Detect which cell encompasses the target text, then output its [X, Y] center coordinate. 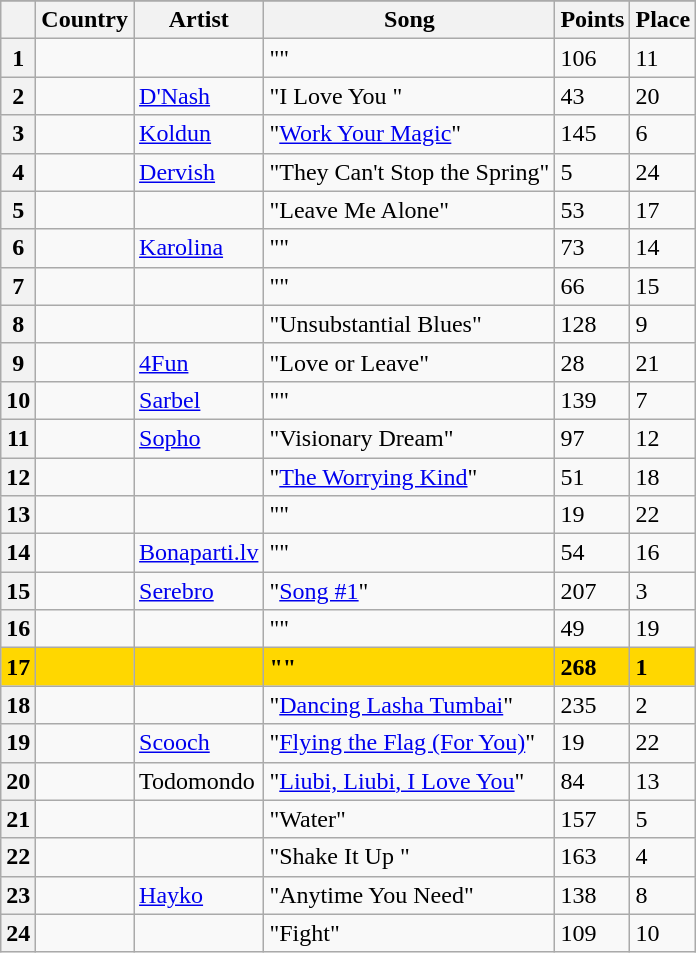
207 [592, 591]
"Flying the Flag (For You)" [410, 743]
128 [592, 324]
54 [592, 553]
4Fun [199, 362]
Hayko [199, 895]
Koldun [199, 134]
"Water" [410, 819]
Artist [199, 20]
Sopho [199, 438]
"They Can't Stop the Spring" [410, 172]
Scooch [199, 743]
268 [592, 667]
49 [592, 629]
"Visionary Dream" [410, 438]
43 [592, 96]
109 [592, 933]
51 [592, 477]
D'Nash [199, 96]
157 [592, 819]
Sarbel [199, 400]
138 [592, 895]
"Fight" [410, 933]
"Liubi, Liubi, I Love You" [410, 781]
"Anytime You Need" [410, 895]
23 [18, 895]
73 [592, 248]
97 [592, 438]
Points [592, 20]
"The Worrying Kind" [410, 477]
"Dancing Lasha Tumbai" [410, 705]
"Unsubstantial Blues" [410, 324]
"Work Your Magic" [410, 134]
139 [592, 400]
Bonaparti.lv [199, 553]
Country [85, 20]
84 [592, 781]
Karolina [199, 248]
Dervish [199, 172]
163 [592, 857]
66 [592, 286]
"I Love You " [410, 96]
"Shake It Up " [410, 857]
"Leave Me Alone" [410, 210]
106 [592, 58]
"Song #1" [410, 591]
235 [592, 705]
Todomondo [199, 781]
53 [592, 210]
28 [592, 362]
Place [663, 20]
"Love or Leave" [410, 362]
Song [410, 20]
145 [592, 134]
Serebro [199, 591]
